Extract the (x, y) coordinate from the center of the cell holding the provided text.  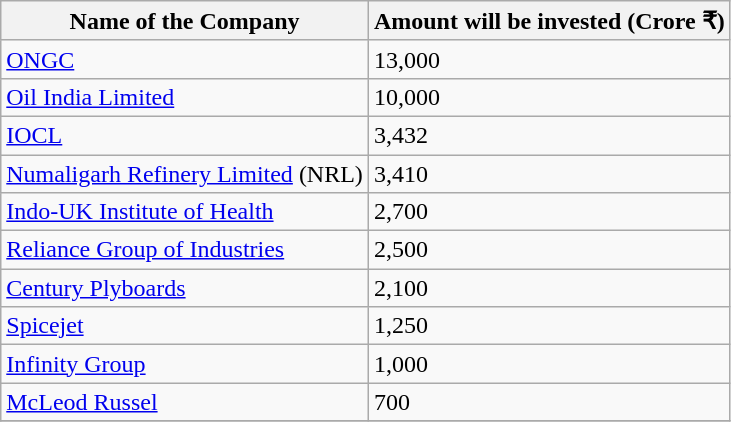
IOCL (185, 135)
10,000 (549, 97)
Century Plyboards (185, 288)
McLeod Russel (185, 402)
3,432 (549, 135)
Oil India Limited (185, 97)
Amount will be invested (Crore ₹) (549, 21)
Indo-UK Institute of Health (185, 212)
700 (549, 402)
2,500 (549, 250)
Reliance Group of Industries (185, 250)
Spicejet (185, 326)
2,100 (549, 288)
1,000 (549, 364)
Infinity Group (185, 364)
13,000 (549, 59)
Name of the Company (185, 21)
Numaligarh Refinery Limited (NRL) (185, 173)
3,410 (549, 173)
ONGC (185, 59)
2,700 (549, 212)
1,250 (549, 326)
